Identify which cell holds the provided text, then report its [x, y] central coordinate. 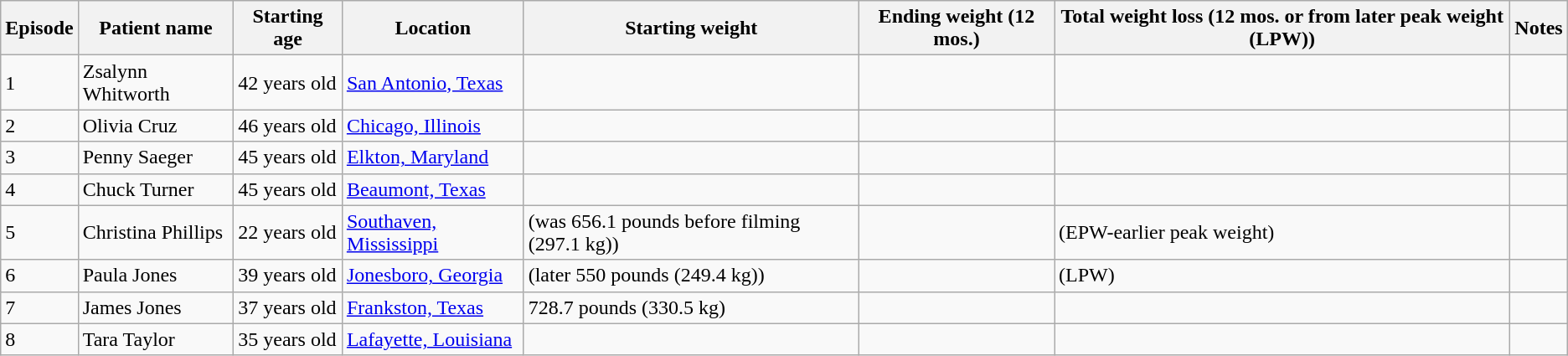
Southaven, Mississippi [432, 233]
4 [39, 189]
(was 656.1 pounds before filming (297.1 kg)) [691, 233]
Starting weight [691, 28]
Starting age [288, 28]
Notes [1539, 28]
Ending weight (12 mos.) [957, 28]
(LPW) [1282, 276]
Penny Saeger [156, 157]
Beaumont, Texas [432, 189]
(EPW-earlier peak weight) [1282, 233]
35 years old [288, 339]
46 years old [288, 126]
Total weight loss (12 mos. or from later peak weight (LPW)) [1282, 28]
22 years old [288, 233]
Tara Taylor [156, 339]
Frankston, Texas [432, 307]
Zsalynn Whitworth [156, 82]
6 [39, 276]
Christina Phillips [156, 233]
Paula Jones [156, 276]
Jonesboro, Georgia [432, 276]
Chicago, Illinois [432, 126]
1 [39, 82]
5 [39, 233]
Location [432, 28]
(later 550 pounds (249.4 kg)) [691, 276]
San Antonio, Texas [432, 82]
Olivia Cruz [156, 126]
8 [39, 339]
39 years old [288, 276]
2 [39, 126]
7 [39, 307]
Elkton, Maryland [432, 157]
Episode [39, 28]
728.7 pounds (330.5 kg) [691, 307]
Patient name [156, 28]
Chuck Turner [156, 189]
Lafayette, Louisiana [432, 339]
3 [39, 157]
42 years old [288, 82]
James Jones [156, 307]
37 years old [288, 307]
